Capture the cell that displays the provided text and extract its (x, y) central coordinate. 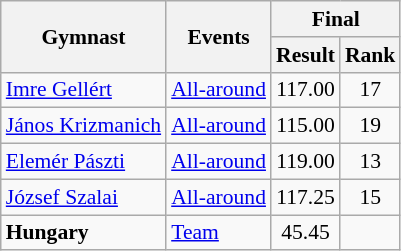
József Szalai (84, 197)
Result (306, 55)
115.00 (306, 126)
Elemér Pászti (84, 162)
Team (218, 233)
Imre Gellért (84, 90)
15 (370, 197)
Rank (370, 55)
Gymnast (84, 36)
119.00 (306, 162)
János Krizmanich (84, 126)
Events (218, 36)
19 (370, 126)
Hungary (84, 233)
117.00 (306, 90)
117.25 (306, 197)
13 (370, 162)
Final (336, 19)
17 (370, 90)
45.45 (306, 233)
